Search for the cell housing the specified text and yield its [X, Y] center coordinate. 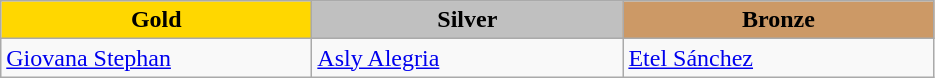
Giovana Stephan [156, 58]
Bronze [778, 20]
Etel Sánchez [778, 58]
Asly Alegria [468, 58]
Silver [468, 20]
Gold [156, 20]
